Capture the cell that displays the provided text and extract its (x, y) central coordinate. 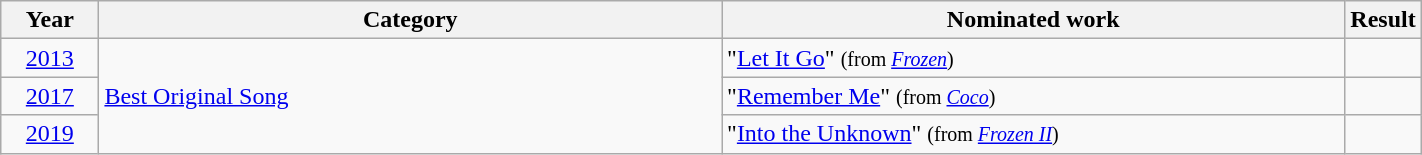
Best Original Song (410, 96)
Nominated work (1034, 20)
2013 (50, 58)
2019 (50, 134)
"Let It Go" (from Frozen) (1034, 58)
Category (410, 20)
"Into the Unknown" (from Frozen II) (1034, 134)
"Remember Me" (from Coco) (1034, 96)
Result (1383, 20)
Year (50, 20)
2017 (50, 96)
